For the text-containing cell, return its midpoint in (x, y) coordinate format. 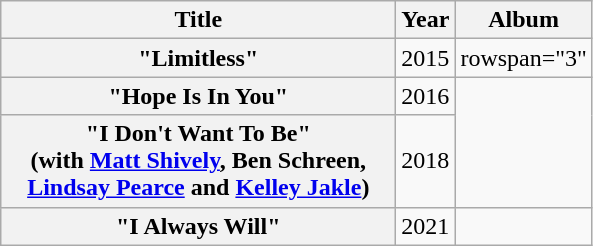
rowspan="3" (524, 58)
Year (426, 20)
2018 (426, 161)
"Limitless" (198, 58)
2015 (426, 58)
"Hope Is In You" (198, 96)
Title (198, 20)
"I Always Will" (198, 226)
2016 (426, 96)
2021 (426, 226)
Album (524, 20)
"I Don't Want To Be"(with Matt Shively, Ben Schreen, Lindsay Pearce and Kelley Jakle) (198, 161)
